Return the [X, Y] coordinate for the center point of the cell that contains the specified text.  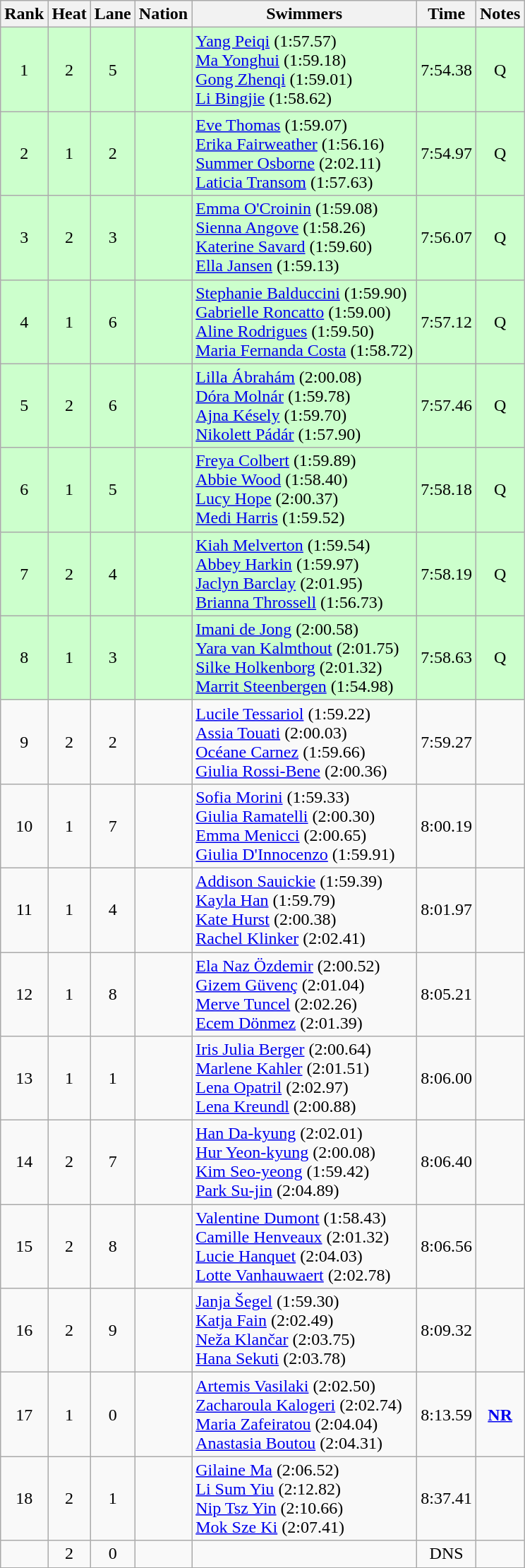
DNS [447, 1554]
Time [447, 14]
NR [500, 1415]
8:00.19 [447, 826]
Swimmers [305, 14]
7:54.97 [447, 154]
Valentine Dumont (1:58.43)Camille Henveaux (2:01.32)Lucie Hanquet (2:04.03)Lotte Vanhauwaert (2:02.78) [305, 1247]
Nation [163, 14]
Han Da-kyung (2:02.01)Hur Yeon-kyung (2:00.08)Kim Seo-yeong (1:59.42)Park Su-jin (2:04.89) [305, 1162]
18 [24, 1498]
7:58.18 [447, 490]
8:06.40 [447, 1162]
8:01.97 [447, 909]
Heat [69, 14]
13 [24, 1079]
Rank [24, 14]
14 [24, 1162]
7:59.27 [447, 741]
Iris Julia Berger (2:00.64)Marlene Kahler (2:01.51)Lena Opatril (2:02.97)Lena Kreundl (2:00.88) [305, 1079]
Emma O'Croinin (1:59.08)Sienna Angove (1:58.26)Katerine Savard (1:59.60)Ella Jansen (1:59.13) [305, 237]
Addison Sauickie (1:59.39)Kayla Han (1:59.79)Kate Hurst (2:00.38)Rachel Klinker (2:02.41) [305, 909]
Sofia Morini (1:59.33)Giulia Ramatelli (2:00.30)Emma Menicci (2:00.65)Giulia D'Innocenzo (1:59.91) [305, 826]
Gilaine Ma (2:06.52)Li Sum Yiu (2:12.82)Nip Tsz Yin (2:10.66)Mok Sze Ki (2:07.41) [305, 1498]
7:57.46 [447, 405]
8:37.41 [447, 1498]
7:56.07 [447, 237]
Notes [500, 14]
8:05.21 [447, 994]
16 [24, 1330]
12 [24, 994]
Ela Naz Özdemir (2:00.52)Gizem Güvenç (2:01.04)Merve Tuncel (2:02.26)Ecem Dönmez (2:01.39) [305, 994]
8:06.00 [447, 1079]
Kiah Melverton (1:59.54)Abbey Harkin (1:59.97)Jaclyn Barclay (2:01.95)Brianna Throssell (1:56.73) [305, 573]
Janja Šegel (1:59.30)Katja Fain (2:02.49)Neža Klančar (2:03.75)Hana Sekuti (2:03.78) [305, 1330]
10 [24, 826]
7:54.38 [447, 69]
Lucile Tessariol (1:59.22)Assia Touati (2:00.03)Océane Carnez (1:59.66)Giulia Rossi-Bene (2:00.36) [305, 741]
7:58.63 [447, 658]
11 [24, 909]
Artemis Vasilaki (2:02.50)Zacharoula Kalogeri (2:02.74)Maria Zafeiratou (2:04.04)Anastasia Boutou (2:04.31) [305, 1415]
Freya Colbert (1:59.89)Abbie Wood (1:58.40)Lucy Hope (2:00.37)Medi Harris (1:59.52) [305, 490]
8:09.32 [447, 1330]
17 [24, 1415]
15 [24, 1247]
7:58.19 [447, 573]
Lane [113, 14]
Lilla Ábrahám (2:00.08)Dóra Molnár (1:59.78)Ajna Késely (1:59.70)Nikolett Pádár (1:57.90) [305, 405]
7:57.12 [447, 322]
Imani de Jong (2:00.58)Yara van Kalmthout (2:01.75)Silke Holkenborg (2:01.32)Marrit Steenbergen (1:54.98) [305, 658]
8:13.59 [447, 1415]
Yang Peiqi (1:57.57)Ma Yonghui (1:59.18)Gong Zhenqi (1:59.01)Li Bingjie (1:58.62) [305, 69]
8:06.56 [447, 1247]
Stephanie Balduccini (1:59.90)Gabrielle Roncatto (1:59.00)Aline Rodrigues (1:59.50)Maria Fernanda Costa (1:58.72) [305, 322]
Eve Thomas (1:59.07)Erika Fairweather (1:56.16)Summer Osborne (2:02.11)Laticia Transom (1:57.63) [305, 154]
